From the cell containing the given text, extract its center point as [X, Y] coordinate. 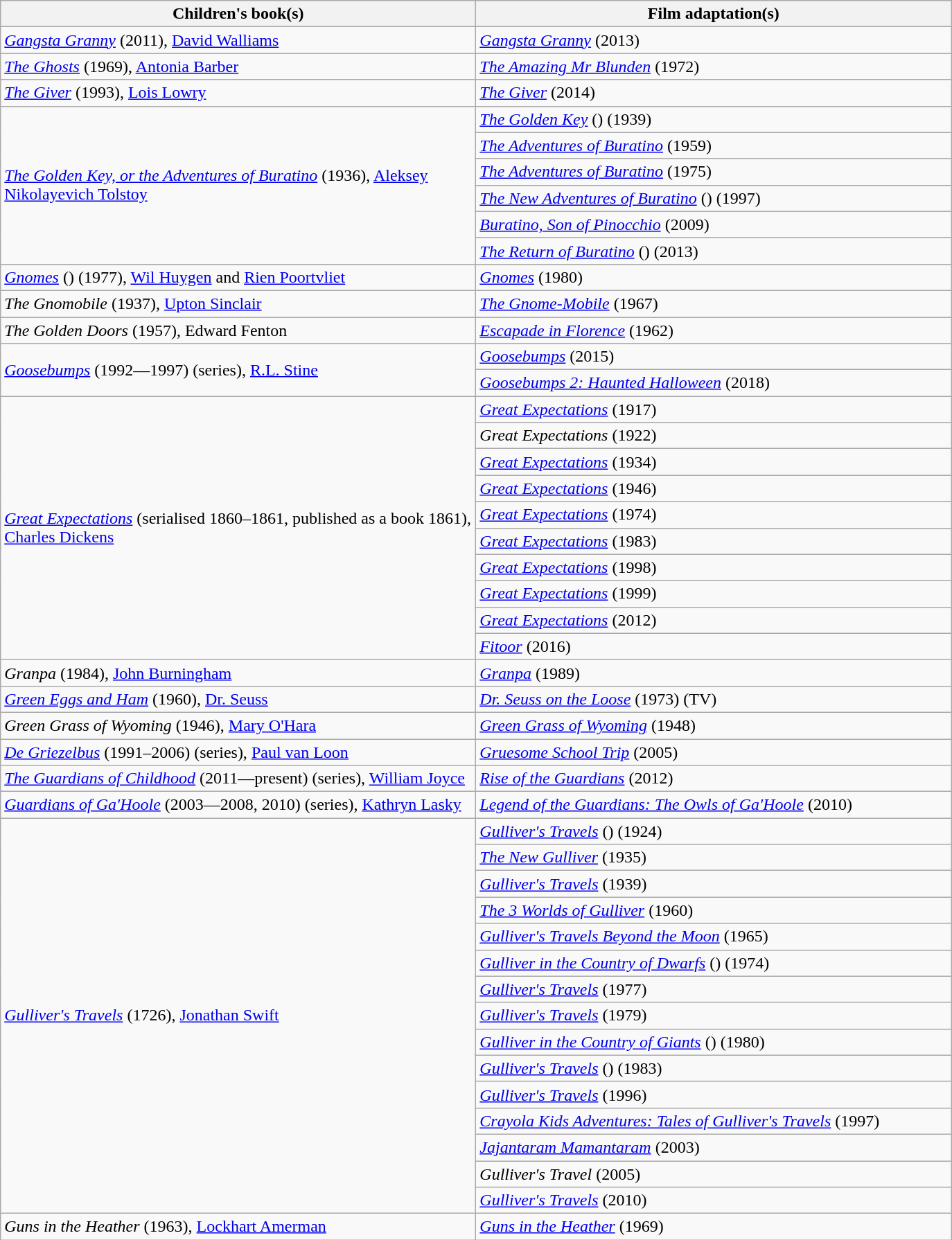
Gulliver's Travels () (1924) [714, 831]
Gnomes (1980) [714, 277]
Granpa (1989) [714, 673]
The Adventures of Buratino (1975) [714, 172]
Gangsta Granny (2013) [714, 40]
Gulliver's Travels (1726), Jonathan Swift [238, 1016]
Film adaptation(s) [714, 14]
Green Eggs and Ham (1960), Dr. Seuss [238, 699]
The Gnome-Mobile (1967) [714, 303]
Gulliver's Travels (1979) [714, 1016]
Great Expectations (1983) [714, 541]
De Griezelbus (1991–2006) (series), Paul van Loon [238, 752]
Great Expectations (serialised 1860–1861, published as a book 1861), Charles Dickens [238, 528]
Buratino, Son of Pinocchio (2009) [714, 224]
Crayola Kids Adventures: Tales of Gulliver's Travels (1997) [714, 1121]
The Golden Key () (1939) [714, 119]
The Amazing Mr Blunden (1972) [714, 67]
The New Adventures of Buratino () (1997) [714, 198]
Goosebumps (2015) [714, 357]
Great Expectations (1917) [714, 409]
Legend of the Guardians: The Owls of Ga'Hoole (2010) [714, 805]
Great Expectations (1974) [714, 515]
The Return of Buratino () (2013) [714, 251]
Green Grass of Wyoming (1948) [714, 725]
Gulliver's Travel (2005) [714, 1174]
Granpa (1984), John Burningham [238, 673]
Fitoor (2016) [714, 646]
Guns in the Heather (1969) [714, 1227]
The Golden Doors (1957), Edward Fenton [238, 330]
Gruesome School Trip (2005) [714, 752]
Gulliver's Travels (1939) [714, 884]
Children's book(s) [238, 14]
The Guardians of Childhood (2011—present) (series), William Joyce [238, 779]
Jajantaram Mamantaram (2003) [714, 1147]
The New Gulliver (1935) [714, 858]
Gulliver in the Country of Giants () (1980) [714, 1042]
Gulliver's Travels (1977) [714, 989]
Rise of the Guardians (2012) [714, 779]
Gulliver's Travels () (1983) [714, 1068]
Dr. Seuss on the Loose (1973) (TV) [714, 699]
The Ghosts (1969), Antonia Barber [238, 67]
Guardians of Ga'Hoole (2003—2008, 2010) (series), Kathryn Lasky [238, 805]
Great Expectations (1998) [714, 567]
The Adventures of Buratino (1959) [714, 145]
Gangsta Granny (2011), David Walliams [238, 40]
Escapade in Florence (1962) [714, 330]
Great Expectations (2012) [714, 620]
The Golden Key, or the Adventures of Buratino (1936), Aleksey Nikolayevich Tolstoy [238, 185]
Great Expectations (1946) [714, 488]
The Gnomobile (1937), Upton Sinclair [238, 303]
Guns in the Heather (1963), Lockhart Amerman [238, 1227]
Goosebumps (1992—1997) (series), R.L. Stine [238, 370]
Gnomes () (1977), Wil Huygen and Rien Poortvliet [238, 277]
The Giver (2014) [714, 93]
Gulliver's Travels Beyond the Moon (1965) [714, 937]
Gulliver in the Country of Dwarfs () (1974) [714, 963]
Green Grass of Wyoming (1946), Mary O'Hara [238, 725]
Gulliver's Travels (1996) [714, 1095]
Great Expectations (1922) [714, 436]
Goosebumps 2: Haunted Halloween (2018) [714, 383]
Gulliver's Travels (2010) [714, 1201]
The Giver (1993), Lois Lowry [238, 93]
Great Expectations (1999) [714, 594]
Great Expectations (1934) [714, 462]
The 3 Worlds of Gulliver (1960) [714, 910]
